From the cell containing the given text, extract its center point as (X, Y) coordinate. 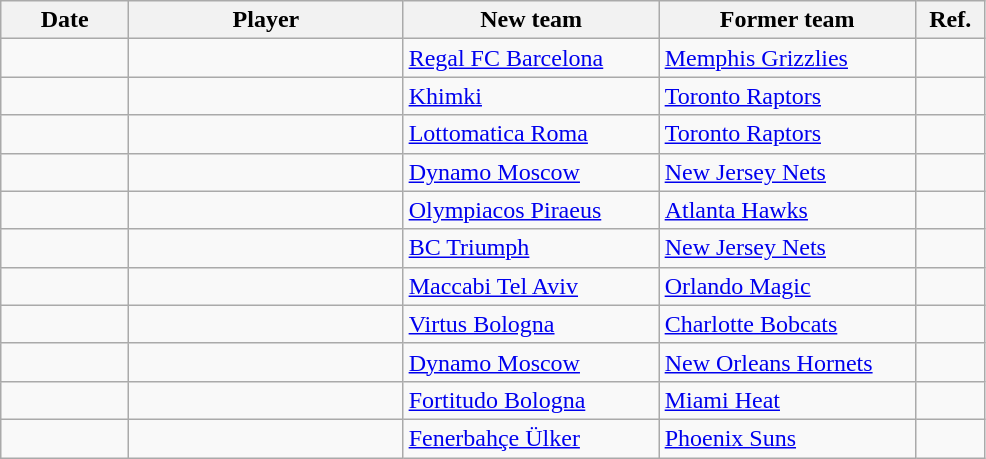
BC Triumph (531, 248)
Atlanta Hawks (787, 210)
Khimki (531, 96)
Date (65, 20)
New team (531, 20)
Memphis Grizzlies (787, 58)
Lottomatica Roma (531, 134)
Charlotte Bobcats (787, 324)
Orlando Magic (787, 286)
Phoenix Suns (787, 438)
New Orleans Hornets (787, 362)
Player (266, 20)
Maccabi Tel Aviv (531, 286)
Fortitudo Bologna (531, 400)
Virtus Bologna (531, 324)
Fenerbahçe Ülker (531, 438)
Ref. (950, 20)
Olympiacos Piraeus (531, 210)
Former team (787, 20)
Regal FC Barcelona (531, 58)
Miami Heat (787, 400)
